Return [x, y] of the center of cell containing provided text 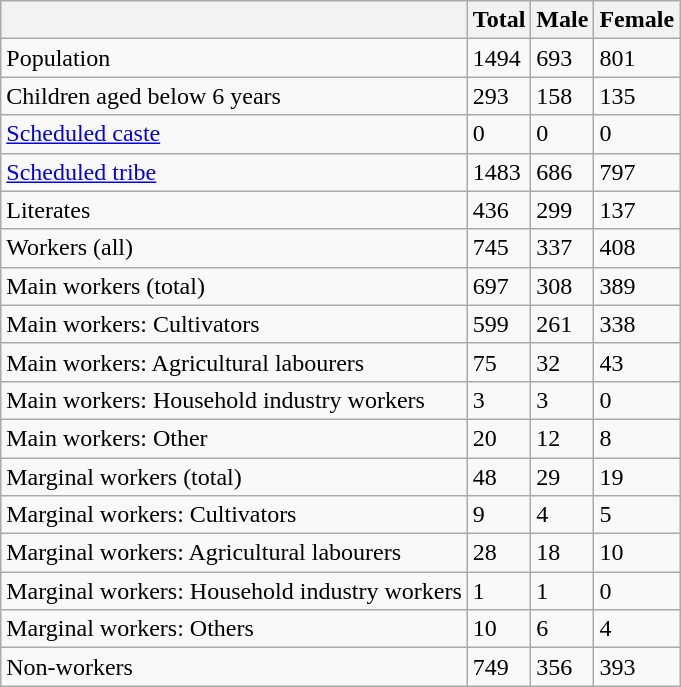
393 [637, 667]
48 [499, 477]
Scheduled tribe [234, 172]
Male [562, 20]
749 [499, 667]
Total [499, 20]
Marginal workers: Agricultural labourers [234, 553]
43 [637, 362]
8 [637, 438]
Literates [234, 210]
797 [637, 172]
6 [562, 629]
408 [637, 248]
Main workers: Other [234, 438]
Workers (all) [234, 248]
Main workers: Household industry workers [234, 400]
686 [562, 172]
337 [562, 248]
693 [562, 58]
5 [637, 515]
18 [562, 553]
Marginal workers: Household industry workers [234, 591]
135 [637, 96]
Population [234, 58]
599 [499, 324]
356 [562, 667]
Marginal workers (total) [234, 477]
Main workers: Cultivators [234, 324]
9 [499, 515]
Children aged below 6 years [234, 96]
299 [562, 210]
261 [562, 324]
436 [499, 210]
389 [637, 286]
Female [637, 20]
Main workers (total) [234, 286]
12 [562, 438]
Main workers: Agricultural labourers [234, 362]
Marginal workers: Cultivators [234, 515]
Marginal workers: Others [234, 629]
28 [499, 553]
308 [562, 286]
29 [562, 477]
Non-workers [234, 667]
1494 [499, 58]
19 [637, 477]
338 [637, 324]
75 [499, 362]
158 [562, 96]
Scheduled caste [234, 134]
1483 [499, 172]
20 [499, 438]
137 [637, 210]
697 [499, 286]
745 [499, 248]
801 [637, 58]
293 [499, 96]
32 [562, 362]
